Capture the cell that displays the provided text and extract its (x, y) central coordinate. 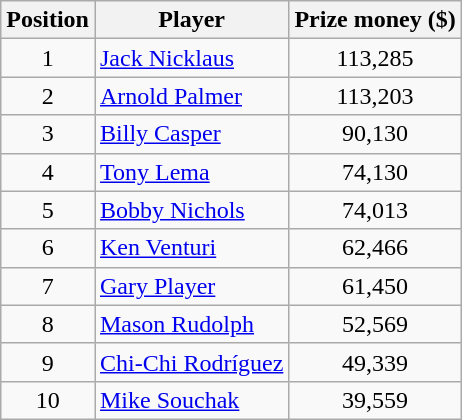
113,285 (375, 58)
74,130 (375, 172)
7 (48, 286)
10 (48, 400)
Prize money ($) (375, 20)
Arnold Palmer (191, 96)
3 (48, 134)
Ken Venturi (191, 248)
5 (48, 210)
90,130 (375, 134)
Position (48, 20)
62,466 (375, 248)
2 (48, 96)
Mike Souchak (191, 400)
9 (48, 362)
6 (48, 248)
1 (48, 58)
113,203 (375, 96)
Player (191, 20)
4 (48, 172)
39,559 (375, 400)
8 (48, 324)
Chi-Chi Rodríguez (191, 362)
61,450 (375, 286)
Mason Rudolph (191, 324)
Bobby Nichols (191, 210)
49,339 (375, 362)
Jack Nicklaus (191, 58)
Billy Casper (191, 134)
Gary Player (191, 286)
Tony Lema (191, 172)
52,569 (375, 324)
74,013 (375, 210)
